Find where the given text appears and provide that cell's center as (X, Y) coordinate. 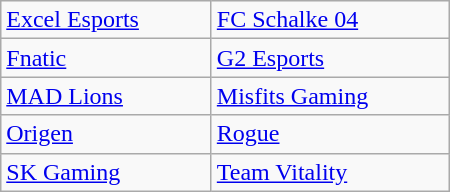
Team Vitality (330, 172)
SK Gaming (106, 172)
Rogue (330, 134)
Origen (106, 134)
Misfits Gaming (330, 96)
Excel Esports (106, 20)
Fnatic (106, 58)
MAD Lions (106, 96)
G2 Esports (330, 58)
FC Schalke 04 (330, 20)
